Identify which cell holds the provided text, then report its (x, y) central coordinate. 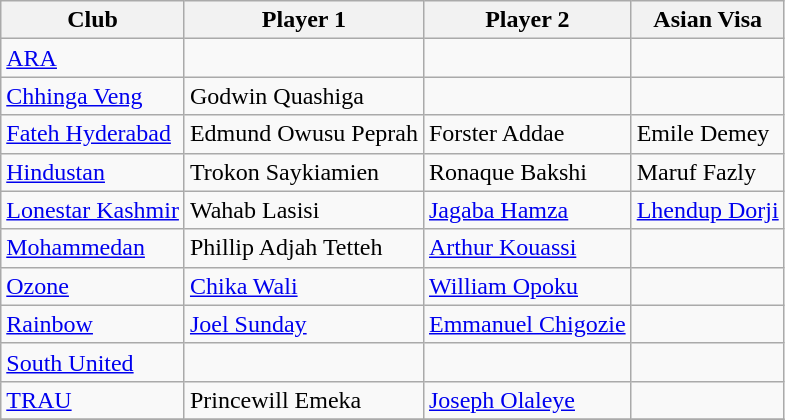
Maruf Fazly (708, 172)
Ozone (93, 286)
Edmund Owusu Peprah (304, 134)
Arthur Kouassi (527, 248)
Chika Wali (304, 286)
Hindustan (93, 172)
Emile Demey (708, 134)
Wahab Lasisi (304, 210)
Club (93, 20)
Jagaba Hamza (527, 210)
Princewill Emeka (304, 400)
Chhinga Veng (93, 96)
Lhendup Dorji (708, 210)
South United (93, 362)
Phillip Adjah Tetteh (304, 248)
Asian Visa (708, 20)
Rainbow (93, 324)
Forster Addae (527, 134)
Joseph Olaleye (527, 400)
TRAU (93, 400)
Emmanuel Chigozie (527, 324)
Fateh Hyderabad (93, 134)
ARA (93, 58)
Ronaque Bakshi (527, 172)
Joel Sunday (304, 324)
Trokon Saykiamien (304, 172)
Player 2 (527, 20)
Lonestar Kashmir (93, 210)
William Opoku (527, 286)
Godwin Quashiga (304, 96)
Mohammedan (93, 248)
Player 1 (304, 20)
